Return [x, y] of the center of cell containing provided text 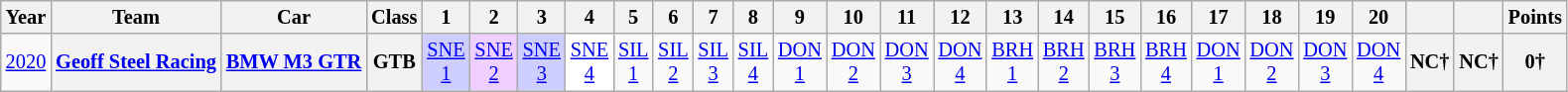
2 [493, 17]
SIL1 [633, 62]
BRH4 [1166, 62]
8 [753, 17]
Year [26, 17]
Team [136, 17]
0† [1535, 62]
3 [542, 17]
11 [907, 17]
BRH3 [1115, 62]
6 [673, 17]
SIL3 [714, 62]
Class [394, 17]
SNE1 [446, 62]
5 [633, 17]
SIL4 [753, 62]
BRH2 [1064, 62]
10 [853, 17]
2020 [26, 62]
19 [1325, 17]
12 [961, 17]
BMW M3 GTR [294, 62]
15 [1115, 17]
20 [1378, 17]
BRH1 [1012, 62]
9 [800, 17]
SNE3 [542, 62]
SNE4 [589, 62]
Car [294, 17]
16 [1166, 17]
SNE2 [493, 62]
14 [1064, 17]
1 [446, 17]
13 [1012, 17]
18 [1272, 17]
SIL2 [673, 62]
Geoff Steel Racing [136, 62]
7 [714, 17]
GTB [394, 62]
4 [589, 17]
Points [1535, 17]
17 [1219, 17]
